Return the (X, Y) coordinate for the center point of the cell that contains the specified text.  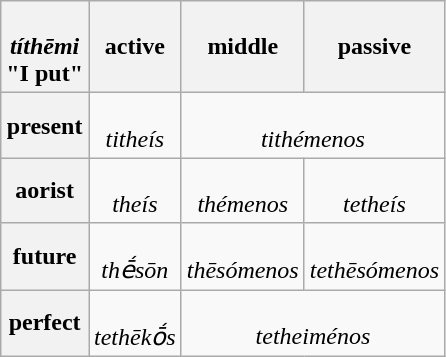
theís (134, 190)
tetheís (374, 190)
thémenos (242, 190)
active (134, 47)
middle (242, 47)
tethēkṓs (134, 324)
present (45, 126)
títhēmi"I put" (45, 47)
perfect (45, 324)
aorist (45, 190)
passive (374, 47)
tethēsómenos (374, 256)
tetheiménos (312, 324)
thēsómenos (242, 256)
titheís (134, 126)
future (45, 256)
thḗsōn (134, 256)
tithémenos (312, 126)
